From the cell containing the given text, extract its center point as (x, y) coordinate. 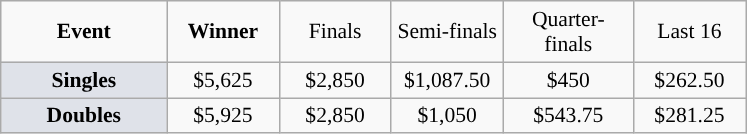
Semi-finals (447, 32)
Doubles (84, 116)
Event (84, 32)
Quarter-finals (568, 32)
Last 16 (689, 32)
$543.75 (568, 116)
Winner (223, 32)
$5,925 (223, 116)
Singles (84, 80)
$450 (568, 80)
Finals (335, 32)
$1,050 (447, 116)
$281.25 (689, 116)
$262.50 (689, 80)
$5,625 (223, 80)
$1,087.50 (447, 80)
